Provide the (X, Y) coordinate of the cell's center where the given text is located.  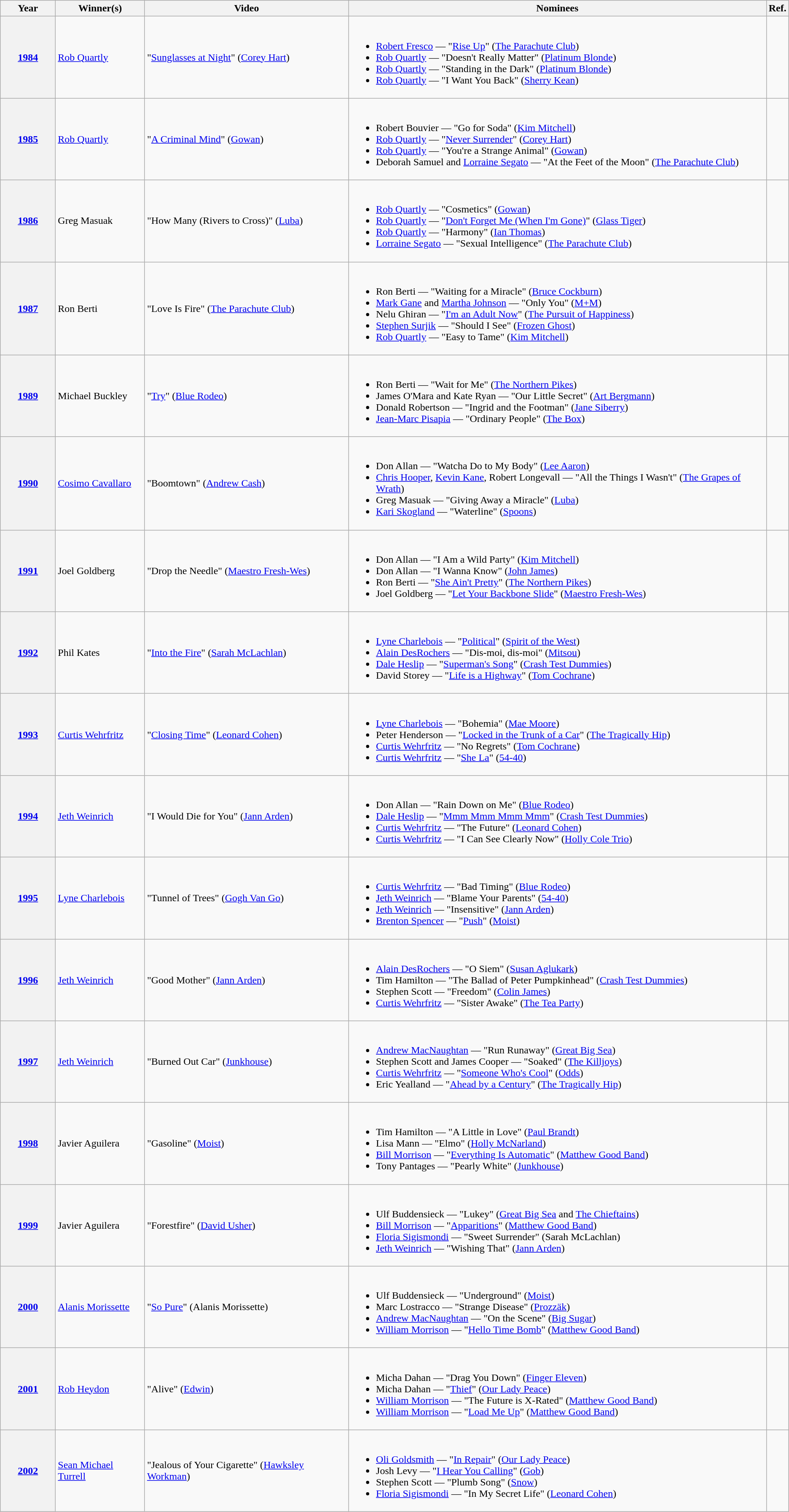
"Drop the Needle" (Maestro Fresh-Wes) (246, 571)
Rob Heydon (100, 1389)
1985 (28, 139)
"Gasoline" (Moist) (246, 1144)
"Try" (Blue Rodeo) (246, 396)
"Burned Out Car" (Junkhouse) (246, 1062)
Curtis Wehrfritz (100, 734)
1993 (28, 734)
1998 (28, 1144)
1984 (28, 57)
"Into the Fire" (Sarah McLachlan) (246, 653)
Video (246, 8)
Lyne Charlebois (100, 898)
"A Criminal Mind" (Gowan) (246, 139)
Ref. (777, 8)
Phil Kates (100, 653)
1997 (28, 1062)
"How Many (Rivers to Cross)" (Luba) (246, 221)
Sean Michael Turrell (100, 1471)
Michael Buckley (100, 396)
1992 (28, 653)
2002 (28, 1471)
1995 (28, 898)
1990 (28, 483)
Nominees (558, 8)
"Boomtown" (Andrew Cash) (246, 483)
"Good Mother" (Jann Arden) (246, 980)
Joel Goldberg (100, 571)
Winner(s) (100, 8)
Cosimo Cavallaro (100, 483)
"So Pure" (Alanis Morissette) (246, 1307)
"Sunglasses at Night" (Corey Hart) (246, 57)
1986 (28, 221)
Alanis Morissette (100, 1307)
2001 (28, 1389)
"Love Is Fire" (The Parachute Club) (246, 309)
"Closing Time" (Leonard Cohen) (246, 734)
2000 (28, 1307)
1996 (28, 980)
1994 (28, 816)
"Forestfire" (David Usher) (246, 1225)
"Tunnel of Trees" (Gogh Van Go) (246, 898)
1991 (28, 571)
1989 (28, 396)
"Jealous of Your Cigarette" (Hawksley Workman) (246, 1471)
"Alive" (Edwin) (246, 1389)
Greg Masuak (100, 221)
1999 (28, 1225)
1987 (28, 309)
Ron Berti (100, 309)
Year (28, 8)
"I Would Die for You" (Jann Arden) (246, 816)
